Provide the [x, y] coordinate of the cell's center where the given text is located.  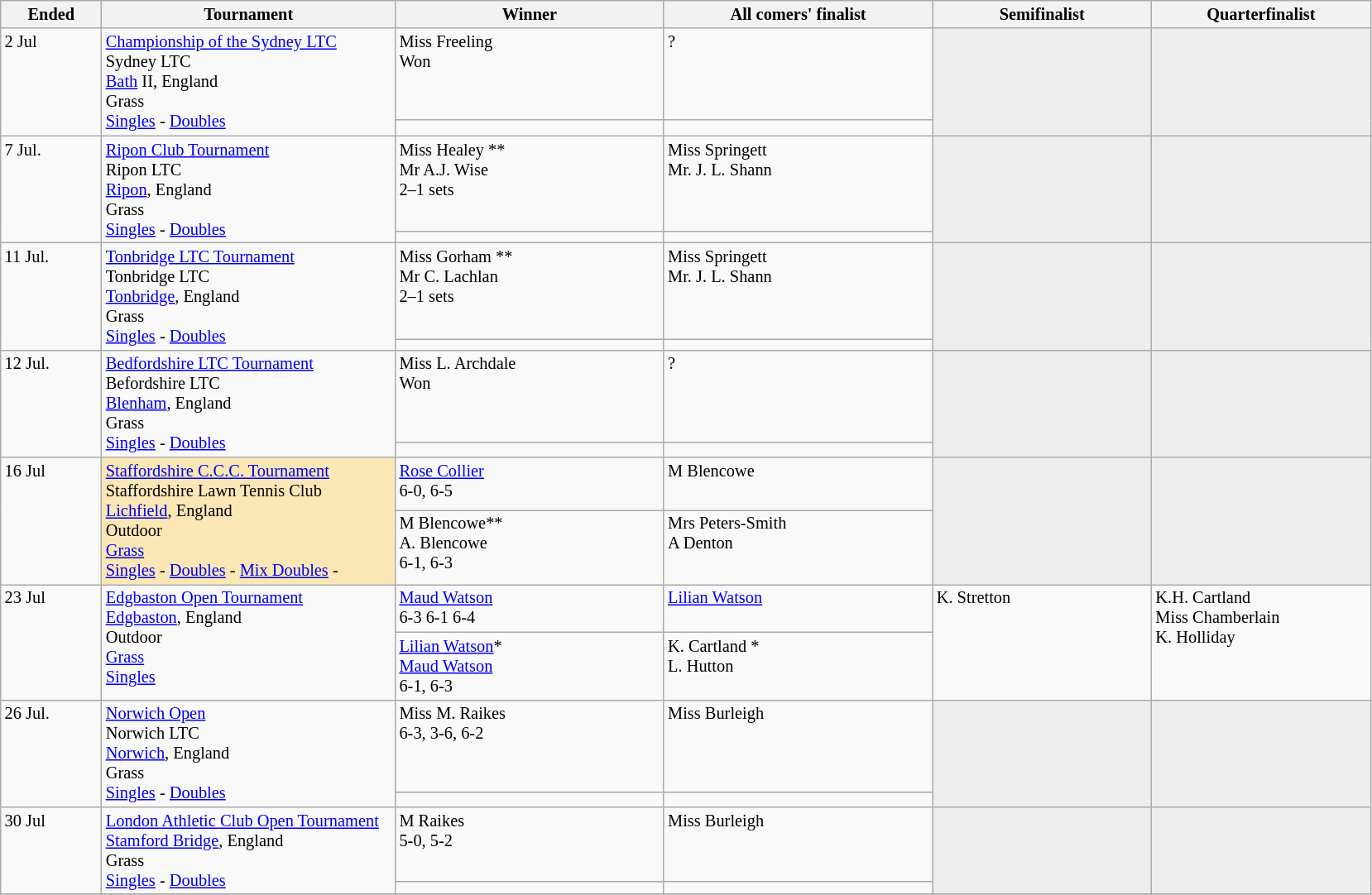
26 Jul. [51, 754]
Semifinalist [1043, 14]
11 Jul. [51, 296]
Championship of the Sydney LTC Sydney LTCBath II, EnglandGrassSingles - Doubles [248, 82]
K. Stretton [1043, 642]
Edgbaston Open TournamentEdgbaston, EnglandOutdoorGrassSingles [248, 642]
Lilian Watson* Maud Watson6-1, 6-3 [530, 666]
K.H. Cartland Miss Chamberlain K. Holliday [1261, 642]
M Blencowe [798, 484]
Mrs Peters-Smith A Denton [798, 547]
7 Jul. [51, 189]
Tonbridge LTC TournamentTonbridge LTCTonbridge, EnglandGrassSingles - Doubles [248, 296]
Maud Watson6-3 6-1 6-4 [530, 608]
Staffordshire C.C.C. TournamentStaffordshire Lawn Tennis ClubLichfield, EnglandOutdoorGrass Singles - Doubles - Mix Doubles - [248, 521]
Miss M. Raikes6-3, 3-6, 6-2 [530, 746]
Miss Gorham ** Mr C. Lachlan2–1 sets [530, 290]
Tournament [248, 14]
2 Jul [51, 82]
M Blencowe** A. Blencowe6-1, 6-3 [530, 547]
23 Jul [51, 642]
16 Jul [51, 521]
Winner [530, 14]
All comers' finalist [798, 14]
Bedfordshire LTC TournamentBefordshire LTCBlenham, EnglandGrassSingles - Doubles [248, 404]
Ripon Club TournamentRipon LTCRipon, EnglandGrassSingles - Doubles [248, 189]
K. Cartland * L. Hutton [798, 666]
Ended [51, 14]
Norwich OpenNorwich LTCNorwich, EnglandGrassSingles - Doubles [248, 754]
M Raikes5-0, 5-2 [530, 844]
30 Jul [51, 850]
London Athletic Club Open Tournament Stamford Bridge, EnglandGrassSingles - Doubles [248, 850]
Miss L. ArchdaleWon [530, 395]
Miss Healey ** Mr A.J. Wise 2–1 sets [530, 184]
Rose Collier 6-0, 6-5 [530, 484]
Lilian Watson [798, 608]
Quarterfinalist [1261, 14]
12 Jul. [51, 404]
Miss FreelingWon [530, 74]
